Output the (X, Y) coordinate of the center of the cell containing the given text.  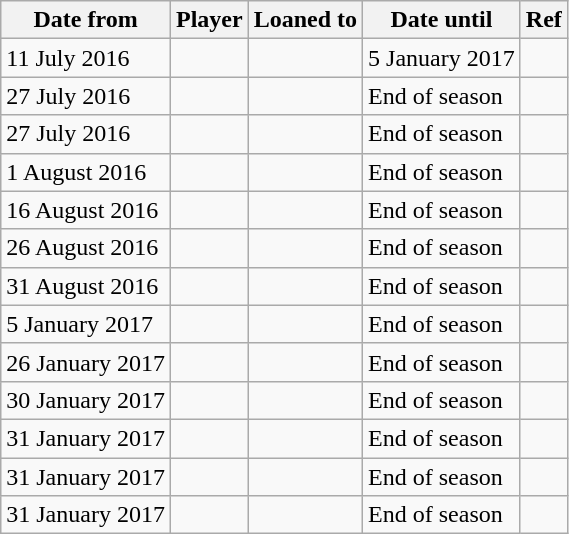
16 August 2016 (86, 210)
Date from (86, 20)
1 August 2016 (86, 172)
Date until (442, 20)
Loaned to (305, 20)
11 July 2016 (86, 58)
Ref (544, 20)
26 January 2017 (86, 362)
30 January 2017 (86, 400)
26 August 2016 (86, 248)
Player (209, 20)
31 August 2016 (86, 286)
